Return [x, y] of the center of cell containing provided text 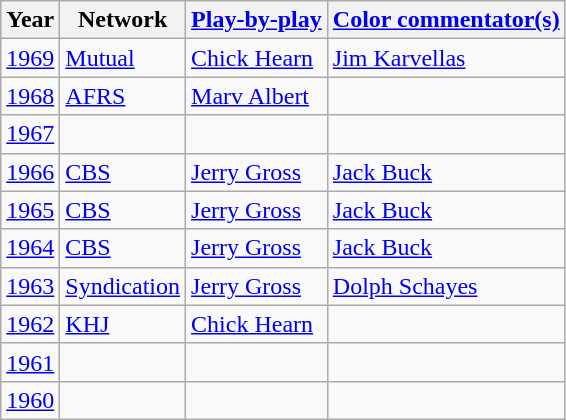
1969 [30, 58]
Network [123, 20]
1962 [30, 324]
1963 [30, 286]
1968 [30, 96]
Dolph Schayes [446, 286]
Color commentator(s) [446, 20]
Year [30, 20]
Marv Albert [257, 96]
Play-by-play [257, 20]
1961 [30, 362]
1965 [30, 210]
1964 [30, 248]
Syndication [123, 286]
1966 [30, 172]
Mutual [123, 58]
Jim Karvellas [446, 58]
1967 [30, 134]
AFRS [123, 96]
1960 [30, 400]
KHJ [123, 324]
